Search for the cell housing the specified text and yield its (x, y) center coordinate. 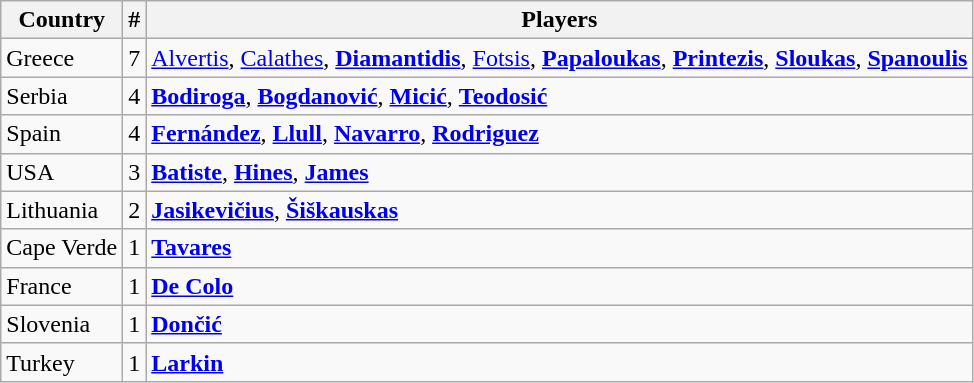
Spain (62, 134)
Jasikevičius, Šiškauskas (560, 210)
USA (62, 172)
Alvertis, Calathes, Diamantidis, Fotsis, Papaloukas, Printezis, Sloukas, Spanoulis (560, 58)
Slovenia (62, 324)
7 (134, 58)
Larkin (560, 362)
Country (62, 20)
Lithuania (62, 210)
Cape Verde (62, 248)
France (62, 286)
Dončić (560, 324)
Tavares (560, 248)
Greece (62, 58)
Turkey (62, 362)
Players (560, 20)
De Colo (560, 286)
3 (134, 172)
Serbia (62, 96)
Batiste, Hines, James (560, 172)
Fernández, Llull, Navarro, Rodriguez (560, 134)
# (134, 20)
2 (134, 210)
Bodiroga, Bogdanović, Micić, Teodosić (560, 96)
